Locate the cell with the specified text and output its [x, y] center coordinate. 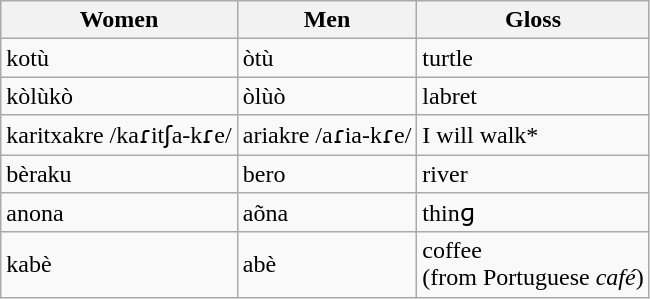
turtle [533, 58]
anona [119, 213]
Gloss [533, 20]
òtù [327, 58]
kotù [119, 58]
karitxakre /kaɾitʃa-kɾe/ [119, 135]
labret [533, 96]
òlùò [327, 96]
river [533, 173]
bero [327, 173]
thinɡ [533, 213]
kòlùkò [119, 96]
bèraku [119, 173]
kabè [119, 264]
aõna [327, 213]
I will walk* [533, 135]
ariakre /aɾia-kɾe/ [327, 135]
coffee(from Portuguese café) [533, 264]
Men [327, 20]
Women [119, 20]
abè [327, 264]
